From the cell containing the given text, extract its center point as (X, Y) coordinate. 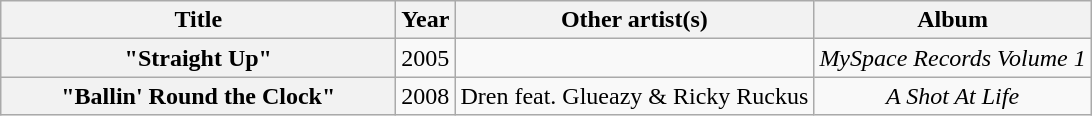
2008 (426, 96)
MySpace Records Volume 1 (952, 58)
"Straight Up" (198, 58)
"Ballin' Round the Clock" (198, 96)
Dren feat. Glueazy & Ricky Ruckus (634, 96)
A Shot At Life (952, 96)
Album (952, 20)
2005 (426, 58)
Year (426, 20)
Title (198, 20)
Other artist(s) (634, 20)
